Return the [x, y] coordinate for the center point of the cell that contains the specified text.  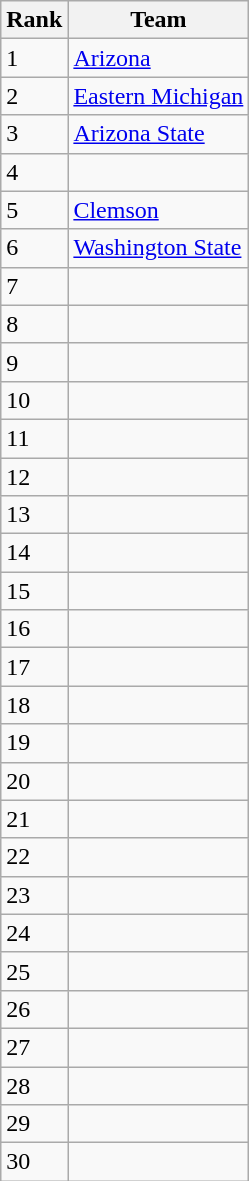
Washington State [158, 248]
25 [34, 971]
6 [34, 248]
Clemson [158, 210]
27 [34, 1047]
11 [34, 438]
28 [34, 1085]
Eastern Michigan [158, 96]
5 [34, 210]
22 [34, 857]
21 [34, 819]
14 [34, 553]
18 [34, 705]
Rank [34, 20]
24 [34, 933]
7 [34, 286]
Team [158, 20]
23 [34, 895]
8 [34, 324]
26 [34, 1009]
4 [34, 172]
19 [34, 743]
3 [34, 134]
13 [34, 515]
1 [34, 58]
17 [34, 667]
Arizona [158, 58]
15 [34, 591]
10 [34, 400]
9 [34, 362]
2 [34, 96]
16 [34, 629]
Arizona State [158, 134]
30 [34, 1162]
20 [34, 781]
29 [34, 1124]
12 [34, 477]
